Search for the cell housing the specified text and yield its (X, Y) center coordinate. 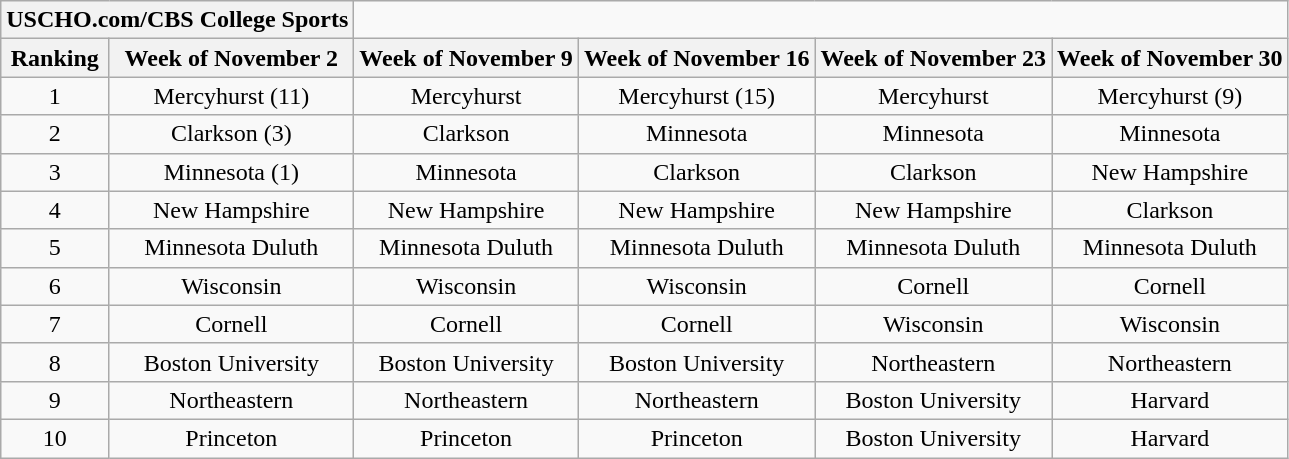
Week of November 16 (696, 58)
10 (55, 438)
1 (55, 96)
3 (55, 172)
2 (55, 134)
4 (55, 210)
Mercyhurst (9) (1170, 96)
Minnesota (1) (232, 172)
Mercyhurst (15) (696, 96)
9 (55, 400)
7 (55, 324)
6 (55, 286)
5 (55, 248)
Ranking (55, 58)
USCHO.com/CBS College Sports (178, 20)
Mercyhurst (11) (232, 96)
Week of November 9 (466, 58)
8 (55, 362)
Week of November 23 (934, 58)
Week of November 2 (232, 58)
Week of November 30 (1170, 58)
Clarkson (3) (232, 134)
